For the text-containing cell, return its midpoint in [x, y] coordinate format. 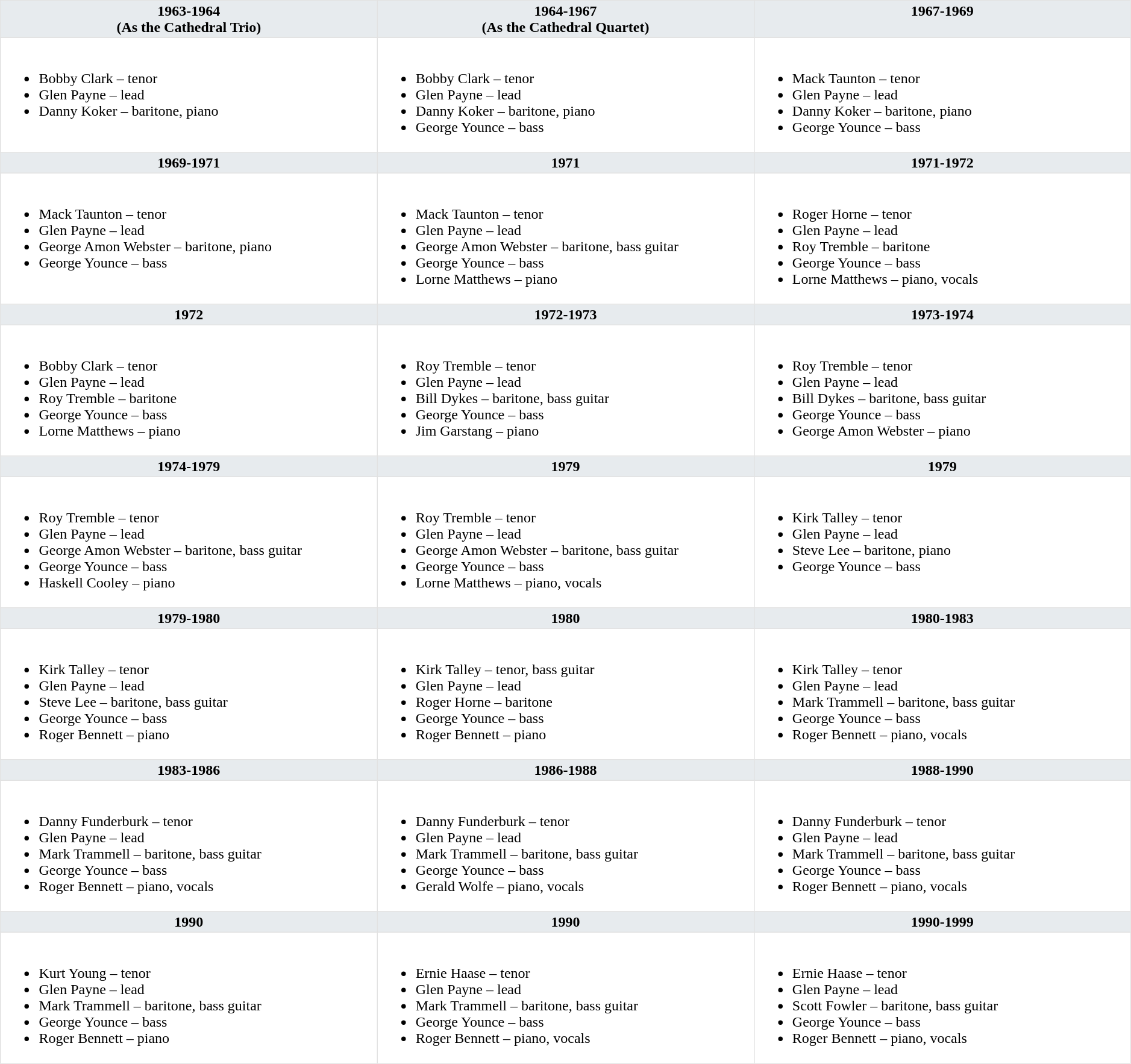
1986-1988 [565, 770]
Mack Taunton – tenorGlen Payne – leadGeorge Amon Webster – baritone, pianoGeorge Younce – bass [189, 239]
Kurt Young – tenorGlen Payne – leadMark Trammell – baritone, bass guitarGeorge Younce – bassRoger Bennett – piano [189, 998]
1964-1967(As the Cathedral Quartet) [565, 19]
Kirk Talley – tenorGlen Payne – leadMark Trammell – baritone, bass guitarGeorge Younce – bassRoger Bennett – piano, vocals [942, 694]
1980 [565, 618]
Ernie Haase – tenorGlen Payne – leadMark Trammell – baritone, bass guitarGeorge Younce – bassRoger Bennett – piano, vocals [565, 998]
1963-1964(As the Cathedral Trio) [189, 19]
Kirk Talley – tenorGlen Payne – leadSteve Lee – baritone, pianoGeorge Younce – bass [942, 542]
Roy Tremble – tenorGlen Payne – leadBill Dykes – baritone, bass guitarGeorge Younce – bassGeorge Amon Webster – piano [942, 390]
Bobby Clark – tenorGlen Payne – leadDanny Koker – baritone, piano [189, 95]
1969-1971 [189, 163]
1971-1972 [942, 163]
Ernie Haase – tenorGlen Payne – leadScott Fowler – baritone, bass guitarGeorge Younce – bassRoger Bennett – piano, vocals [942, 998]
1990-1999 [942, 922]
1972-1973 [565, 315]
1983-1986 [189, 770]
Mack Taunton – tenorGlen Payne – leadDanny Koker – baritone, pianoGeorge Younce – bass [942, 95]
Kirk Talley – tenorGlen Payne – leadSteve Lee – baritone, bass guitarGeorge Younce – bassRoger Bennett – piano [189, 694]
Kirk Talley – tenor, bass guitarGlen Payne – leadRoger Horne – baritoneGeorge Younce – bassRoger Bennett – piano [565, 694]
Roy Tremble – tenorGlen Payne – leadGeorge Amon Webster – baritone, bass guitarGeorge Younce – bassLorne Matthews – piano, vocals [565, 542]
1972 [189, 315]
1979-1980 [189, 618]
1980-1983 [942, 618]
Mack Taunton – tenorGlen Payne – leadGeorge Amon Webster – baritone, bass guitarGeorge Younce – bassLorne Matthews – piano [565, 239]
Bobby Clark – tenorGlen Payne – leadDanny Koker – baritone, pianoGeorge Younce – bass [565, 95]
Roy Tremble – tenorGlen Payne – leadBill Dykes – baritone, bass guitarGeorge Younce – bassJim Garstang – piano [565, 390]
1967-1969 [942, 19]
Roy Tremble – tenorGlen Payne – leadGeorge Amon Webster – baritone, bass guitarGeorge Younce – bassHaskell Cooley – piano [189, 542]
1974-1979 [189, 466]
Danny Funderburk – tenorGlen Payne – leadMark Trammell – baritone, bass guitarGeorge Younce – bassGerald Wolfe – piano, vocals [565, 846]
Roger Horne – tenorGlen Payne – leadRoy Tremble – baritoneGeorge Younce – bassLorne Matthews – piano, vocals [942, 239]
1973-1974 [942, 315]
1988-1990 [942, 770]
1971 [565, 163]
Bobby Clark – tenorGlen Payne – leadRoy Tremble – baritoneGeorge Younce – bassLorne Matthews – piano [189, 390]
